Identify which cell holds the provided text, then report its [x, y] central coordinate. 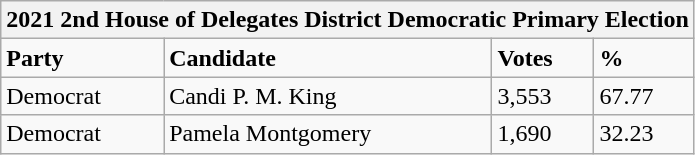
2021 2nd House of Delegates District Democratic Primary Election [348, 20]
Party [82, 58]
% [644, 58]
1,690 [543, 134]
32.23 [644, 134]
Votes [543, 58]
Pamela Montgomery [328, 134]
67.77 [644, 96]
Candidate [328, 58]
Candi P. M. King [328, 96]
3,553 [543, 96]
